From the cell containing the given text, extract its center point as (x, y) coordinate. 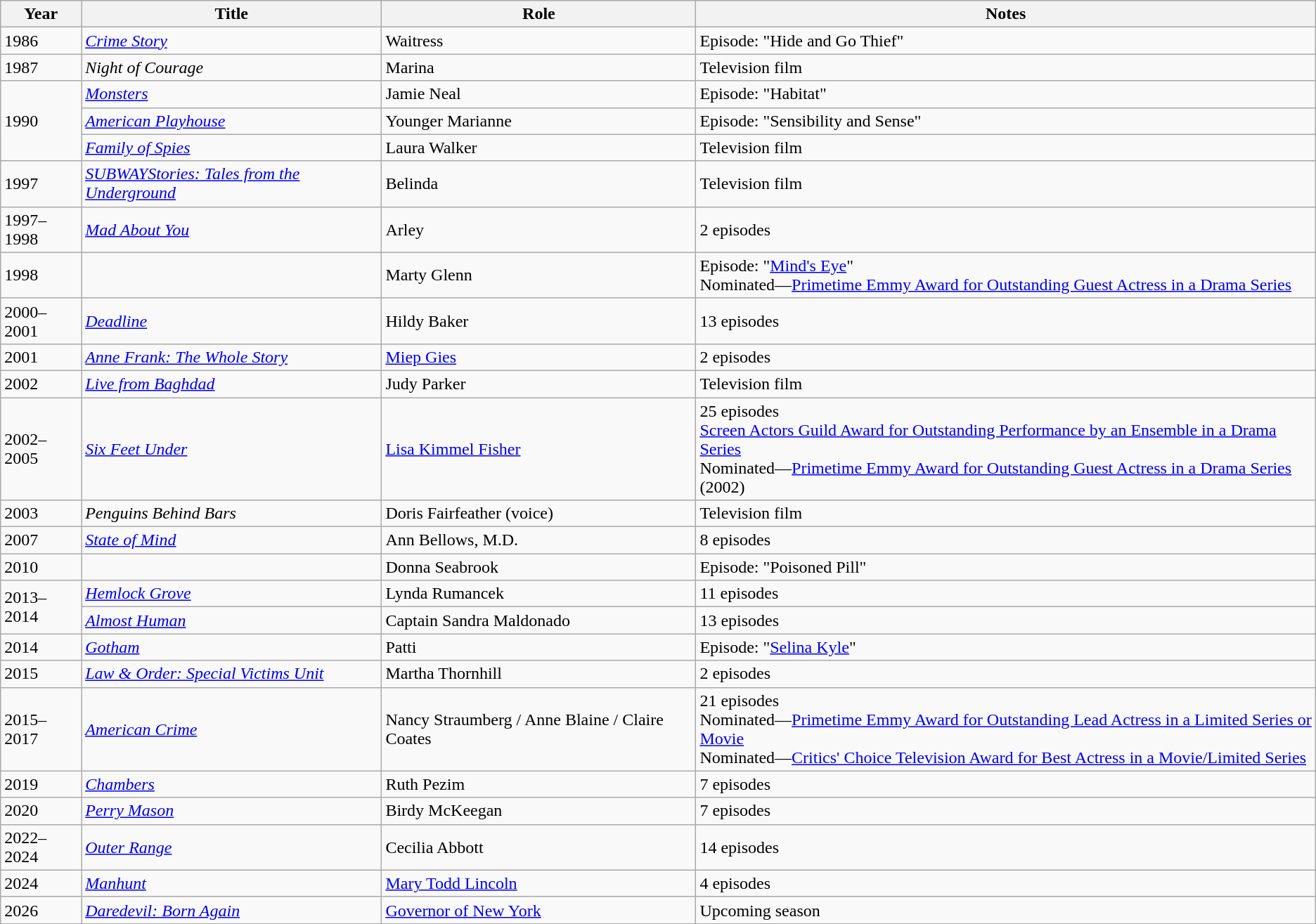
Manhunt (232, 883)
Live from Baghdad (232, 384)
Episode: "Habitat" (1005, 94)
SUBWAYStories: Tales from the Underground (232, 184)
Anne Frank: The Whole Story (232, 357)
Martha Thornhill (538, 674)
Upcoming season (1005, 910)
1997 (41, 184)
2020 (41, 811)
2015–2017 (41, 729)
Lisa Kimmel Fisher (538, 449)
Lynda Rumancek (538, 594)
Younger Marianne (538, 121)
2026 (41, 910)
Jamie Neal (538, 94)
Episode: "Mind's Eye"Nominated—Primetime Emmy Award for Outstanding Guest Actress in a Drama Series (1005, 275)
Hemlock Grove (232, 594)
2000–2001 (41, 320)
Mad About You (232, 229)
2002 (41, 384)
Deadline (232, 320)
Mary Todd Lincoln (538, 883)
Daredevil: Born Again (232, 910)
Penguins Behind Bars (232, 514)
Hildy Baker (538, 320)
Law & Order: Special Victims Unit (232, 674)
1987 (41, 67)
1998 (41, 275)
Notes (1005, 14)
2015 (41, 674)
Miep Gies (538, 357)
2019 (41, 784)
Ruth Pezim (538, 784)
Title (232, 14)
2014 (41, 647)
1997–1998 (41, 229)
14 episodes (1005, 847)
American Crime (232, 729)
2001 (41, 357)
Gotham (232, 647)
2003 (41, 514)
Doris Fairfeather (voice) (538, 514)
1990 (41, 121)
Waitress (538, 41)
2022–2024 (41, 847)
Perry Mason (232, 811)
4 episodes (1005, 883)
Nancy Straumberg / Anne Blaine / Claire Coates (538, 729)
Outer Range (232, 847)
Marina (538, 67)
Governor of New York (538, 910)
8 episodes (1005, 540)
Belinda (538, 184)
2024 (41, 883)
2010 (41, 567)
Arley (538, 229)
State of Mind (232, 540)
American Playhouse (232, 121)
Marty Glenn (538, 275)
Ann Bellows, M.D. (538, 540)
Episode: "Poisoned Pill" (1005, 567)
Year (41, 14)
Episode: "Sensibility and Sense" (1005, 121)
Episode: "Selina Kyle" (1005, 647)
Six Feet Under (232, 449)
Donna Seabrook (538, 567)
Episode: "Hide and Go Thief" (1005, 41)
Almost Human (232, 620)
Patti (538, 647)
1986 (41, 41)
Family of Spies (232, 148)
2007 (41, 540)
Crime Story (232, 41)
Judy Parker (538, 384)
Captain Sandra Maldonado (538, 620)
Laura Walker (538, 148)
2013–2014 (41, 607)
2002–2005 (41, 449)
11 episodes (1005, 594)
Night of Courage (232, 67)
Role (538, 14)
Birdy McKeegan (538, 811)
Monsters (232, 94)
Chambers (232, 784)
Cecilia Abbott (538, 847)
